Pinpoint the cell where the given text exists, returning its (x, y) midpoint coordinate. 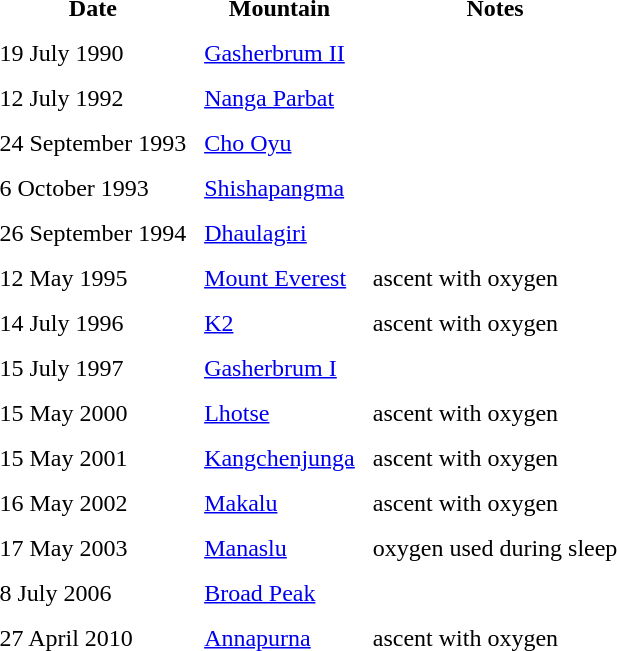
Broad Peak (280, 593)
Lhotse (280, 413)
Manaslu (280, 548)
Nanga Parbat (280, 98)
Shishapangma (280, 188)
Gasherbrum II (280, 53)
Dhaulagiri (280, 233)
Gasherbrum I (280, 368)
Cho Oyu (280, 143)
Makalu (280, 503)
Mount Everest (280, 278)
K2 (280, 323)
Kangchenjunga (280, 458)
